Detect which cell encompasses the target text, then output its (X, Y) center coordinate. 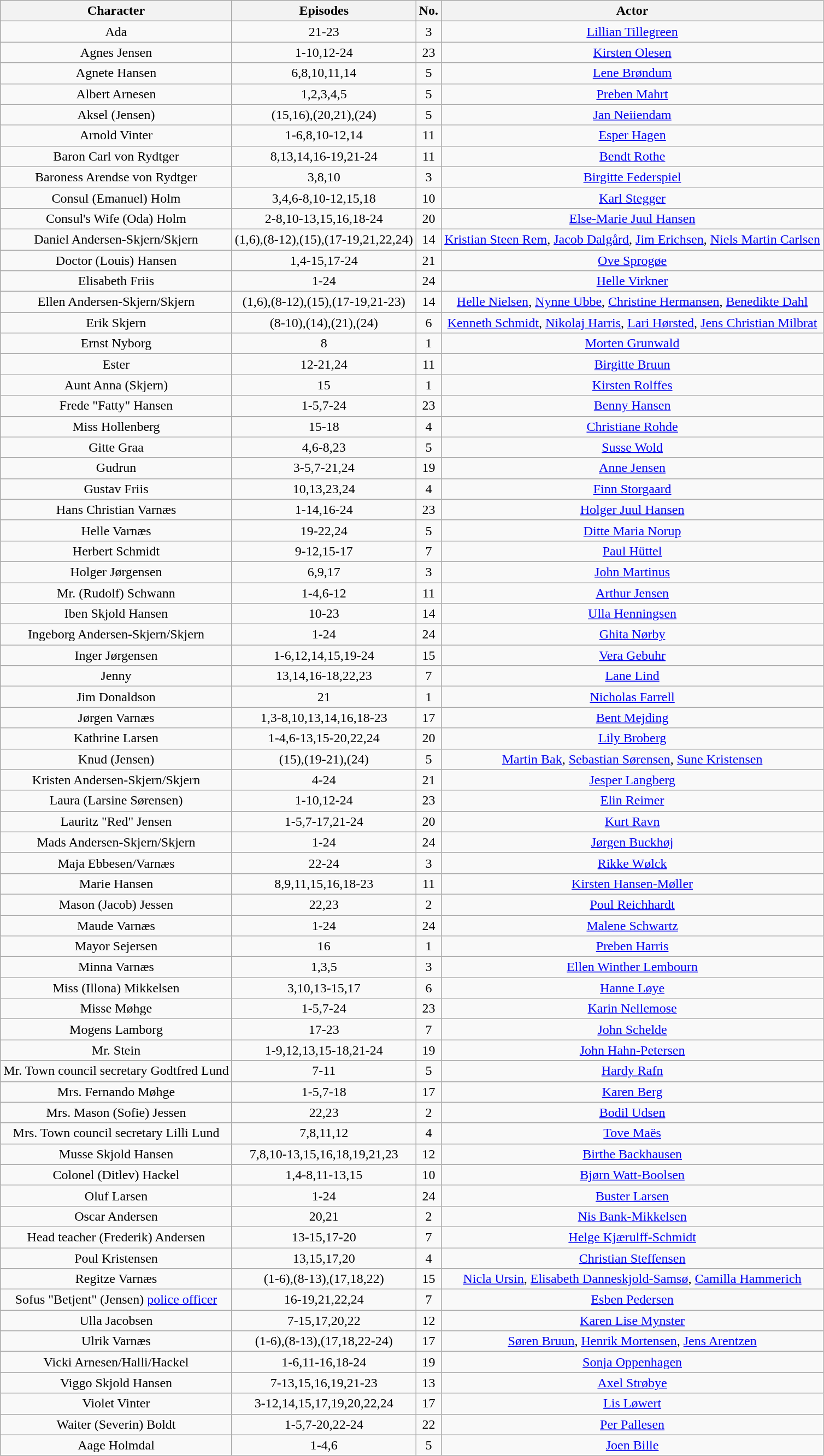
Lis Løwert (633, 1404)
Lene Brøndum (633, 73)
Musse Skjold Hansen (116, 1154)
Ernst Nyborg (116, 344)
Jim Donaldson (116, 697)
19-22,24 (323, 530)
Kirsten Olesen (633, 52)
Marie Hansen (116, 884)
Hardy Rafn (633, 1071)
13,14,16-18,22,23 (323, 676)
Buster Larsen (633, 1195)
Søren Bruun, Henrik Mortensen, Jens Arentzen (633, 1341)
Baroness Arendse von Rydtger (116, 177)
20,21 (323, 1216)
8,13,14,16-19,21-24 (323, 156)
Ester (116, 364)
(1-6),(8-13),(17,18,22) (323, 1279)
Martin Bak, Sebastian Sørensen, Sune Kristensen (633, 759)
Sofus "Betjent" (Jensen) police officer (116, 1300)
Lily Broberg (633, 738)
1,3-8,10,13,14,16,18-23 (323, 718)
16 (323, 946)
12-21,24 (323, 364)
Waiter (Severin) Boldt (116, 1424)
Consul's Wife (Oda) Holm (116, 218)
Ada (116, 32)
Mason (Jacob) Jessen (116, 904)
Esper Hagen (633, 135)
Maja Ebbesen/Varnæs (116, 863)
3,10,13-15,17 (323, 988)
Karen Lise Mynster (633, 1321)
21-23 (323, 32)
Mr. Town council secretary Godtfred Lund (116, 1071)
Ulla Jacobsen (116, 1321)
Rikke Wølck (633, 863)
Ditte Maria Norup (633, 530)
Vera Gebuhr (633, 655)
Nis Bank-Mikkelsen (633, 1216)
Ingeborg Andersen-Skjern/Skjern (116, 635)
4,6-8,23 (323, 447)
Karin Nellemose (633, 1009)
Christian Steffensen (633, 1258)
3-12,14,15,17,19,20,22,24 (323, 1404)
8,9,11,15,16,18-23 (323, 884)
Arthur Jensen (633, 593)
Ulla Henningsen (633, 614)
15-18 (323, 427)
Karl Stegger (633, 198)
Holger Jørgensen (116, 572)
Birgitte Bruun (633, 364)
Vicki Arnesen/Halli/Hackel (116, 1362)
Violet Vinter (116, 1404)
Ellen Winther Lembourn (633, 967)
1-5,7-17,21-24 (323, 821)
Ove Sprogøe (633, 261)
Helge Kjærulff-Schmidt (633, 1237)
Ellen Andersen-Skjern/Skjern (116, 302)
(1,6),(8-12),(15),(17-19,21-23) (323, 302)
Bent Mejding (633, 718)
8 (323, 344)
Consul (Emanuel) Holm (116, 198)
Oscar Andersen (116, 1216)
Character (116, 11)
Aunt Anna (Skjern) (116, 385)
17-23 (323, 1029)
Nicholas Farrell (633, 697)
Albert Arnesen (116, 94)
7-13,15,16,19,21-23 (323, 1383)
Ghita Nørby (633, 635)
Kirsten Rolffes (633, 385)
Minna Varnæs (116, 967)
Ulrik Varnæs (116, 1341)
7,8,10-13,15,16,18,19,21,23 (323, 1154)
Lauritz "Red" Jensen (116, 821)
3,4,6-8,10-12,15,18 (323, 198)
(8-10),(14),(21),(24) (323, 323)
Kenneth Schmidt, Nikolaj Harris, Lari Hørsted, Jens Christian Milbrat (633, 323)
9-12,15-17 (323, 551)
Viggo Skjold Hansen (116, 1383)
(15),(19-21),(24) (323, 759)
Finn Storgaard (633, 489)
Per Pallesen (633, 1424)
Helle Virkner (633, 281)
6,8,10,11,14 (323, 73)
Morten Grunwald (633, 344)
16-19,21,22,24 (323, 1300)
Gudrun (116, 468)
Kathrine Larsen (116, 738)
Hans Christian Varnæs (116, 510)
Mrs. Fernando Møhge (116, 1092)
Mrs. Mason (Sofie) Jessen (116, 1112)
Gitte Graa (116, 447)
Malene Schwartz (633, 926)
1-4,6 (323, 1445)
Lillian Tillegreen (633, 32)
Sonja Oppenhagen (633, 1362)
Agnes Jensen (116, 52)
7,8,11,12 (323, 1133)
Mads Andersen-Skjern/Skjern (116, 842)
1,3,5 (323, 967)
Doctor (Louis) Hansen (116, 261)
(1,6),(8-12),(15),(17-19,21,22,24) (323, 239)
Elin Reimer (633, 801)
1-5,7-18 (323, 1092)
Susse Wold (633, 447)
Karen Berg (633, 1092)
1,4-15,17-24 (323, 261)
No. (428, 11)
Misse Møhge (116, 1009)
Aage Holmdal (116, 1445)
Bodil Udsen (633, 1112)
Mrs. Town council secretary Lilli Lund (116, 1133)
Lane Lind (633, 676)
Gustav Friis (116, 489)
1-4,6-12 (323, 593)
Baron Carl von Rydtger (116, 156)
Kristian Steen Rem, Jacob Dalgård, Jim Erichsen, Niels Martin Carlsen (633, 239)
(15,16),(20,21),(24) (323, 115)
Frede "Fatty" Hansen (116, 406)
Preben Harris (633, 946)
1-9,12,13,15-18,21-24 (323, 1050)
Regitze Varnæs (116, 1279)
Helle Varnæs (116, 530)
John Martinus (633, 572)
Else-Marie Juul Hansen (633, 218)
Inger Jørgensen (116, 655)
1,2,3,4,5 (323, 94)
Paul Hüttel (633, 551)
1-6,11-16,18-24 (323, 1362)
Actor (633, 11)
(1-6),(8-13),(17,18,22-24) (323, 1341)
Birthe Backhausen (633, 1154)
10-23 (323, 614)
Agnete Hansen (116, 73)
Birgitte Federspiel (633, 177)
Erik Skjern (116, 323)
Episodes (323, 11)
Mayor Sejersen (116, 946)
Poul Kristensen (116, 1258)
13-15,17-20 (323, 1237)
Jørgen Buckhøj (633, 842)
22-24 (323, 863)
Preben Mahrt (633, 94)
Jørgen Varnæs (116, 718)
Tove Maës (633, 1133)
4-24 (323, 780)
Aksel (Jensen) (116, 115)
Colonel (Ditlev) Hackel (116, 1175)
Nicla Ursin, Elisabeth Danneskjold-Samsø, Camilla Hammerich (633, 1279)
3-5,7-21,24 (323, 468)
Mr. (Rudolf) Schwann (116, 593)
Kurt Ravn (633, 821)
1-14,16-24 (323, 510)
1-6,8,10-12,14 (323, 135)
John Schelde (633, 1029)
Christiane Rohde (633, 427)
Benny Hansen (633, 406)
Mogens Lamborg (116, 1029)
Maude Varnæs (116, 926)
Jesper Langberg (633, 780)
7-11 (323, 1071)
Kristen Andersen-Skjern/Skjern (116, 780)
Arnold Vinter (116, 135)
Poul Reichhardt (633, 904)
Mr. Stein (116, 1050)
Elisabeth Friis (116, 281)
7-15,17,20,22 (323, 1321)
1-6,12,14,15,19-24 (323, 655)
13 (428, 1383)
Head teacher (Frederik) Andersen (116, 1237)
Laura (Larsine Sørensen) (116, 801)
Esben Pedersen (633, 1300)
Daniel Andersen-Skjern/Skjern (116, 239)
John Hahn-Petersen (633, 1050)
Bjørn Watt-Boolsen (633, 1175)
Jenny (116, 676)
3,8,10 (323, 177)
Holger Juul Hansen (633, 510)
Miss Hollenberg (116, 427)
6,9,17 (323, 572)
1-4,6-13,15-20,22,24 (323, 738)
22 (428, 1424)
Kirsten Hansen-Møller (633, 884)
1-5,7-20,22-24 (323, 1424)
2-8,10-13,15,16,18-24 (323, 218)
Helle Nielsen, Nynne Ubbe, Christine Hermansen, Benedikte Dahl (633, 302)
Jan Neiiendam (633, 115)
Axel Strøbye (633, 1383)
Anne Jensen (633, 468)
1,4-8,11-13,15 (323, 1175)
Iben Skjold Hansen (116, 614)
10,13,23,24 (323, 489)
Bendt Rothe (633, 156)
Oluf Larsen (116, 1195)
13,15,17,20 (323, 1258)
Miss (Illona) Mikkelsen (116, 988)
Knud (Jensen) (116, 759)
Herbert Schmidt (116, 551)
Hanne Løye (633, 988)
Joen Bille (633, 1445)
